Determine the (x, y) coordinate at the center of the cell enclosing the given text.  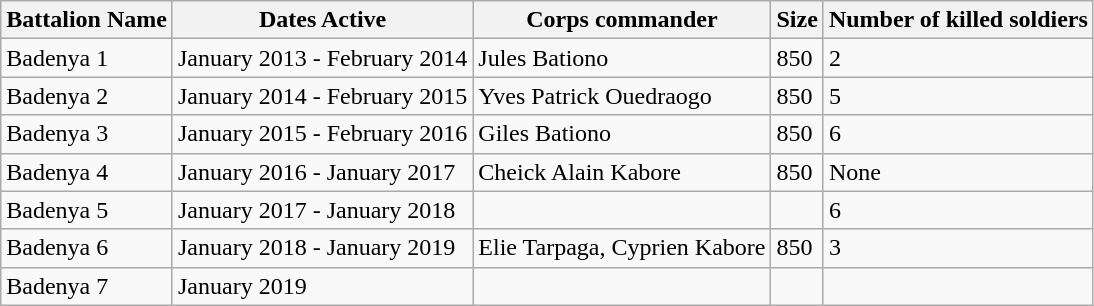
Yves Patrick Ouedraogo (622, 96)
Badenya 6 (87, 248)
Corps commander (622, 20)
5 (958, 96)
Size (797, 20)
January 2019 (322, 286)
January 2016 - January 2017 (322, 172)
Badenya 4 (87, 172)
Jules Bationo (622, 58)
Badenya 7 (87, 286)
January 2013 - February 2014 (322, 58)
Dates Active (322, 20)
Giles Bationo (622, 134)
Badenya 2 (87, 96)
2 (958, 58)
Badenya 1 (87, 58)
Badenya 3 (87, 134)
January 2014 - February 2015 (322, 96)
January 2015 - February 2016 (322, 134)
Cheick Alain Kabore (622, 172)
3 (958, 248)
Number of killed soldiers (958, 20)
January 2018 - January 2019 (322, 248)
None (958, 172)
Battalion Name (87, 20)
January 2017 - January 2018 (322, 210)
Elie Tarpaga, Cyprien Kabore (622, 248)
Badenya 5 (87, 210)
